Detect which cell encompasses the target text, then output its (X, Y) center coordinate. 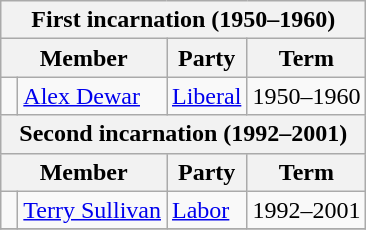
Labor (206, 210)
Alex Dewar (92, 96)
Terry Sullivan (92, 210)
1950–1960 (306, 96)
First incarnation (1950–1960) (184, 20)
Second incarnation (1992–2001) (184, 134)
Liberal (206, 96)
1992–2001 (306, 210)
